Capture the cell that displays the provided text and extract its [X, Y] central coordinate. 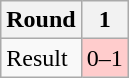
0–1 [104, 58]
Round [41, 20]
Result [41, 58]
1 [104, 20]
